Find where the given text appears and provide that cell's center as [X, Y] coordinate. 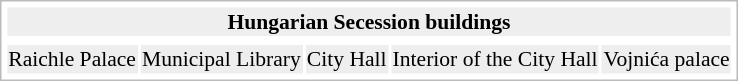
Hungarian Secession buildings [369, 22]
City Hall [346, 59]
Municipal Library [221, 59]
Interior of the City Hall [495, 59]
Raichle Palace [72, 59]
Vojnića palace [666, 59]
